Identify which cell holds the provided text, then report its (X, Y) central coordinate. 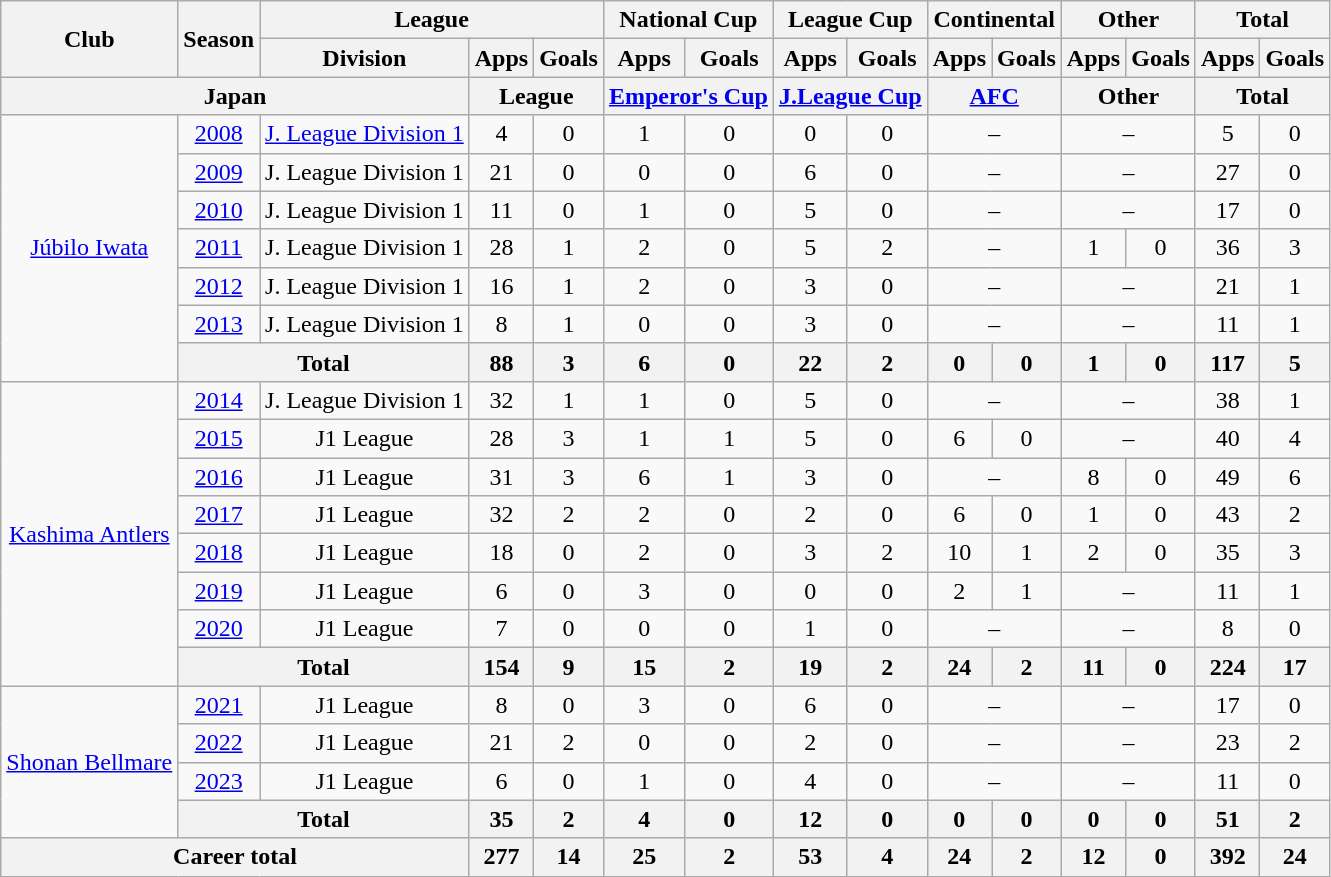
Shonan Bellmare (90, 762)
14 (569, 857)
J.League Cup (850, 96)
277 (501, 857)
40 (1227, 438)
19 (810, 667)
Career total (235, 857)
2009 (219, 172)
2016 (219, 477)
38 (1227, 400)
2023 (219, 781)
2015 (219, 438)
2018 (219, 553)
2008 (219, 134)
25 (644, 857)
Kashima Antlers (90, 533)
Club (90, 39)
22 (810, 362)
Continental (994, 20)
15 (644, 667)
Emperor's Cup (688, 96)
31 (501, 477)
2014 (219, 400)
2012 (219, 286)
2021 (219, 705)
392 (1227, 857)
National Cup (688, 20)
Japan (235, 96)
Season (219, 39)
18 (501, 553)
224 (1227, 667)
10 (959, 553)
2022 (219, 743)
League Cup (850, 20)
2013 (219, 324)
43 (1227, 515)
27 (1227, 172)
16 (501, 286)
51 (1227, 819)
AFC (994, 96)
7 (501, 629)
2019 (219, 591)
Júbilo Iwata (90, 248)
2011 (219, 248)
23 (1227, 743)
53 (810, 857)
2010 (219, 210)
117 (1227, 362)
Division (365, 58)
2020 (219, 629)
9 (569, 667)
36 (1227, 248)
154 (501, 667)
49 (1227, 477)
2017 (219, 515)
88 (501, 362)
